Locate the cell with the specified text and output its (x, y) center coordinate. 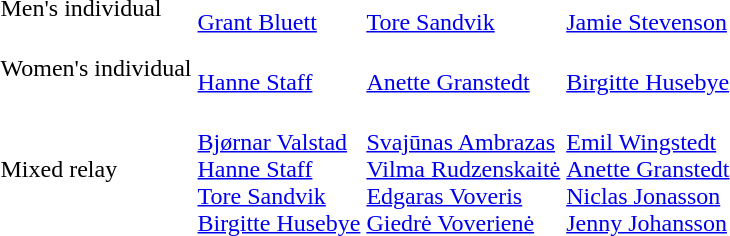
Hanne Staff (279, 68)
Anette Granstedt (464, 68)
